From the cell containing the given text, extract its center point as (x, y) coordinate. 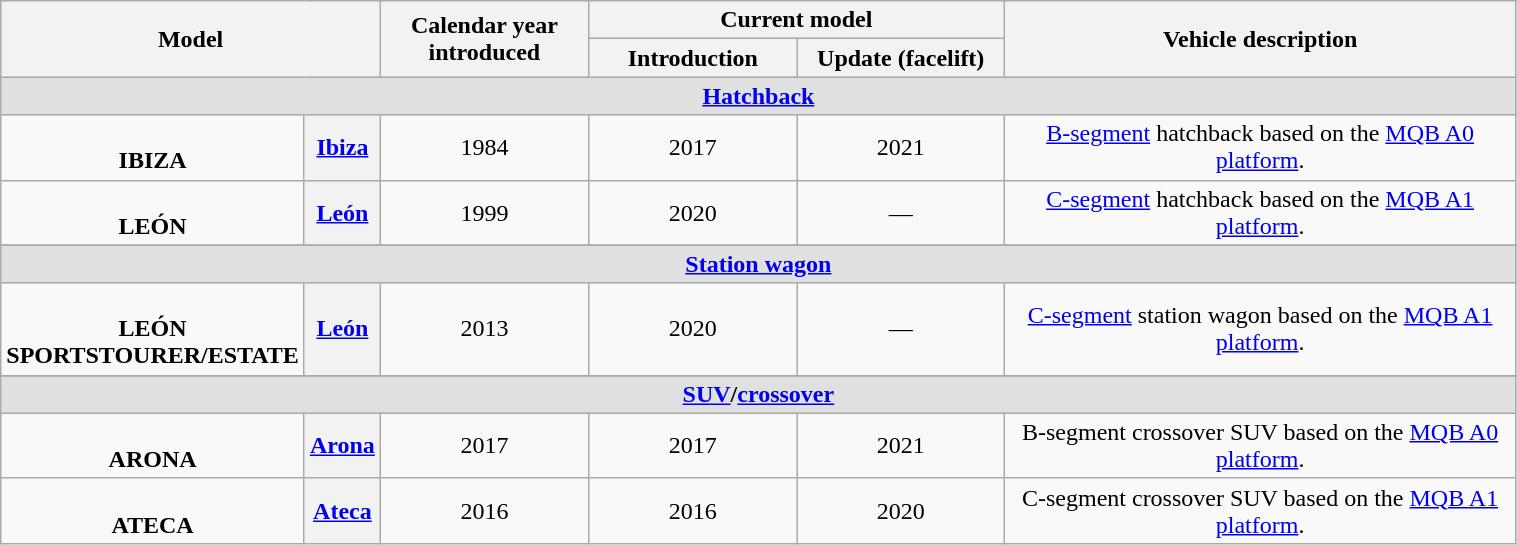
B-segment crossover SUV based on the MQB A0 platform. (1260, 446)
B-segment hatchback based on the MQB A0 platform. (1260, 148)
Ibiza (342, 148)
Ateca (342, 510)
ATECA (153, 510)
Arona (342, 446)
1999 (484, 212)
Current model (796, 20)
Station wagon (758, 264)
IBIZA (153, 148)
Hatchback (758, 96)
2013 (484, 329)
SUV/crossover (758, 394)
LEÓN (153, 212)
Calendar yearintroduced (484, 39)
LEÓN SPORTSTOURER/ESTATE (153, 329)
ARONA (153, 446)
Vehicle description (1260, 39)
1984 (484, 148)
C-segment hatchback based on the MQB A1 platform. (1260, 212)
Model (191, 39)
C-segment station wagon based on the MQB A1 platform. (1260, 329)
Introduction (692, 58)
Update (facelift) (900, 58)
C-segment crossover SUV based on the MQB A1 platform. (1260, 510)
